Scan for the cell matching the given text and deliver its (X, Y) coordinate at center. 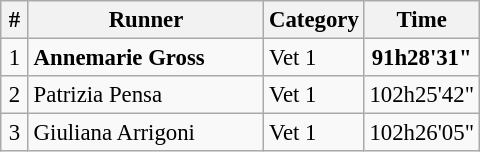
Giuliana Arrigoni (146, 133)
Time (422, 20)
91h28'31" (422, 58)
2 (15, 95)
# (15, 20)
102h25'42" (422, 95)
Annemarie Gross (146, 58)
3 (15, 133)
102h26'05" (422, 133)
Patrizia Pensa (146, 95)
1 (15, 58)
Category (314, 20)
Runner (146, 20)
